For the text-containing cell, return its midpoint in (X, Y) coordinate format. 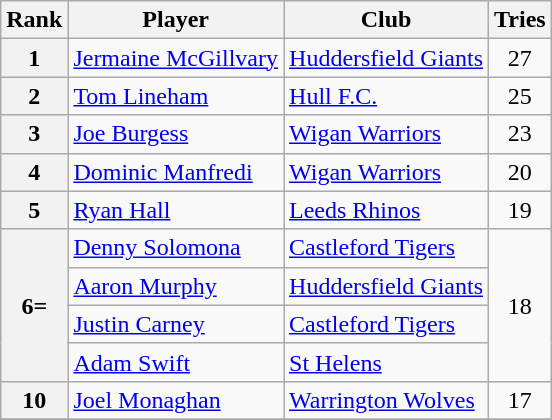
18 (520, 305)
Rank (34, 20)
19 (520, 210)
Hull F.C. (386, 96)
3 (34, 134)
17 (520, 400)
4 (34, 172)
5 (34, 210)
Club (386, 20)
Ryan Hall (176, 210)
20 (520, 172)
Tom Lineham (176, 96)
1 (34, 58)
Denny Solomona (176, 248)
23 (520, 134)
Joel Monaghan (176, 400)
Player (176, 20)
25 (520, 96)
27 (520, 58)
Warrington Wolves (386, 400)
Leeds Rhinos (386, 210)
Jermaine McGillvary (176, 58)
Adam Swift (176, 362)
6= (34, 305)
Joe Burgess (176, 134)
St Helens (386, 362)
10 (34, 400)
Aaron Murphy (176, 286)
Tries (520, 20)
2 (34, 96)
Justin Carney (176, 324)
Dominic Manfredi (176, 172)
